Pinpoint the cell where the given text exists, returning its [x, y] midpoint coordinate. 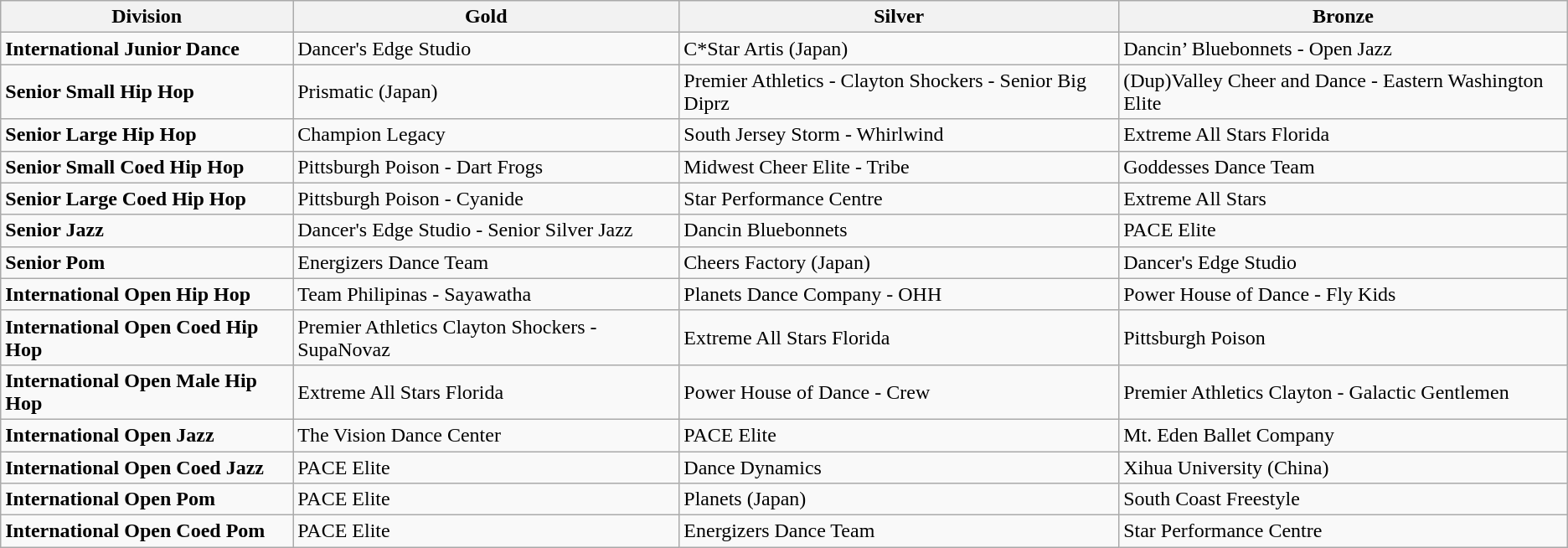
International Open Male Hip Hop [147, 392]
Power House of Dance - Crew [900, 392]
Champion Legacy [486, 135]
International Open Coed Jazz [147, 467]
South Coast Freestyle [1344, 499]
International Junior Dance [147, 49]
International Open Coed Pom [147, 531]
International Open Jazz [147, 435]
Dance Dynamics [900, 467]
Team Philipinas - Sayawatha [486, 294]
Bronze [1344, 17]
Planets Dance Company - OHH [900, 294]
Prismatic (Japan) [486, 92]
Xihua University (China) [1344, 467]
Dancin’ Bluebonnets - Open Jazz [1344, 49]
Senior Small Hip Hop [147, 92]
Planets (Japan) [900, 499]
South Jersey Storm - Whirlwind [900, 135]
Dancer's Edge Studio - Senior Silver Jazz [486, 230]
Premier Athletics - Clayton Shockers - Senior Big Diprz [900, 92]
Senior Jazz [147, 230]
Senior Large Hip Hop [147, 135]
Power House of Dance - Fly Kids [1344, 294]
Senior Pom [147, 262]
Premier Athletics Clayton - Galactic Gentlemen [1344, 392]
The Vision Dance Center [486, 435]
Silver [900, 17]
Division [147, 17]
Senior Large Coed Hip Hop [147, 199]
Gold [486, 17]
C*Star Artis (Japan) [900, 49]
International Open Coed Hip Hop [147, 337]
Mt. Eden Ballet Company [1344, 435]
Dancin Bluebonnets [900, 230]
(Dup)Valley Cheer and Dance - Eastern Washington Elite [1344, 92]
Pittsburgh Poison - Cyanide [486, 199]
Goddesses Dance Team [1344, 167]
International Open Hip Hop [147, 294]
Pittsburgh Poison - Dart Frogs [486, 167]
Premier Athletics Clayton Shockers - SupaNovaz [486, 337]
Senior Small Coed Hip Hop [147, 167]
International Open Pom [147, 499]
Midwest Cheer Elite - Tribe [900, 167]
Pittsburgh Poison [1344, 337]
Extreme All Stars [1344, 199]
Cheers Factory (Japan) [900, 262]
